Scan for the cell matching the given text and deliver its [X, Y] coordinate at center. 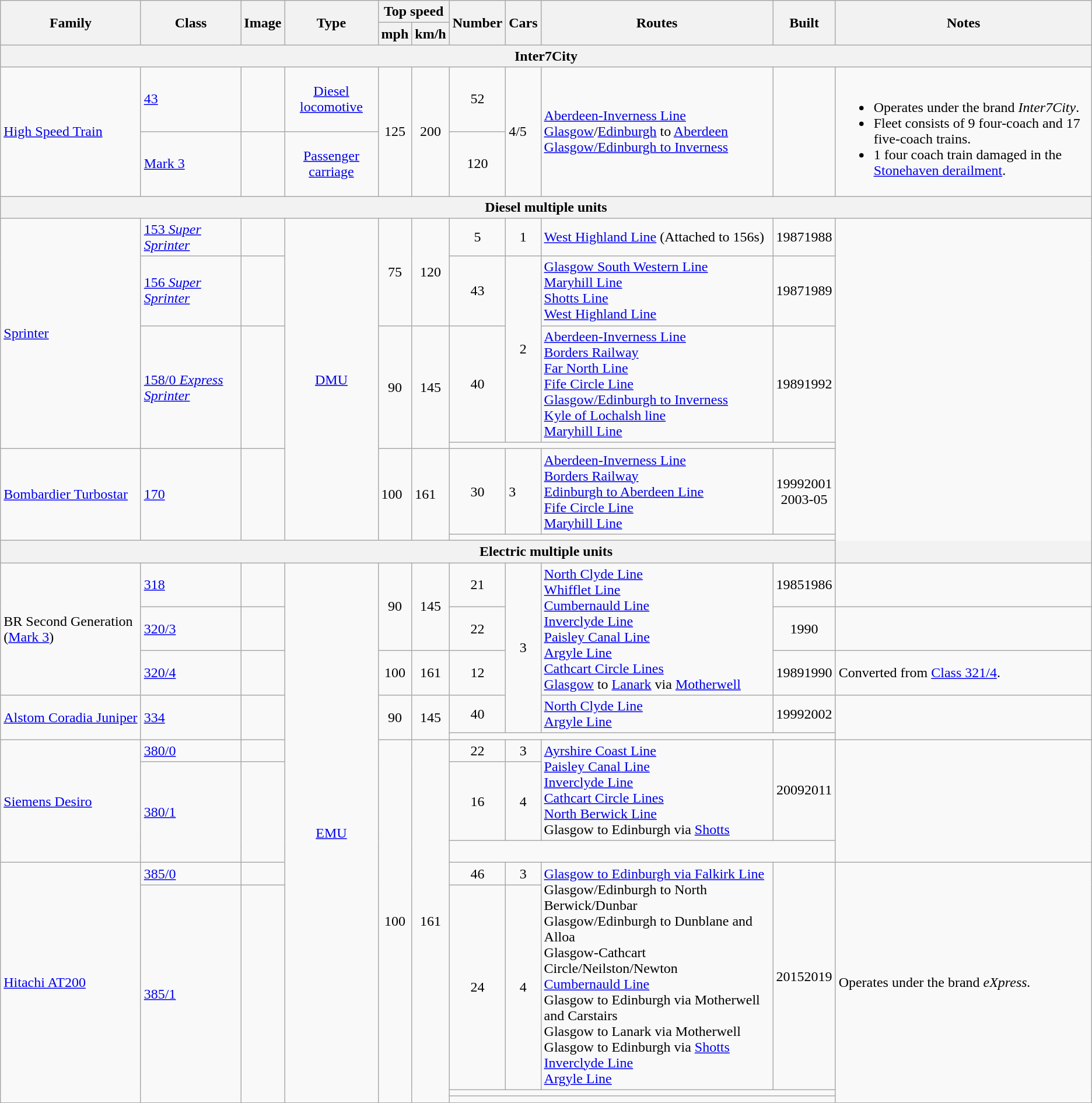
Inter7City [546, 56]
Number [477, 23]
Bombardier Turbostar [71, 495]
199920012003-05 [804, 491]
170 [191, 495]
385/0 [191, 874]
156 Super Sprinter [191, 290]
125 [395, 132]
Alstom Coradia Juniper [71, 717]
Type [331, 23]
Aberdeen-Inverness LineGlasgow/Edinburgh to AberdeenGlasgow/Edinburgh to Inverness [657, 132]
km/h [430, 34]
20092011 [804, 790]
Ayrshire Coast LinePaisley Canal LineInverclyde LineCathcart Circle LinesNorth Berwick LineGlasgow to Edinburgh via Shotts [657, 790]
Passenger carriage [331, 163]
20152019 [804, 976]
Diesel multiple units [546, 207]
West Highland Line (Attached to 156s) [657, 237]
Aberdeen-Inverness LineBorders RailwayFar North LineFife Circle LineGlasgow/Edinburgh to InvernessKyle of Lochalsh lineMaryhill Line [657, 384]
Routes [657, 23]
318 [191, 584]
North Clyde LineArgyle Line [657, 714]
2 [523, 349]
Class [191, 23]
380/1 [191, 812]
DMU [331, 379]
385/1 [191, 994]
4/5 [523, 132]
19891990 [804, 673]
5 [477, 237]
21 [477, 584]
Hitachi AT200 [71, 982]
200 [430, 132]
1 [523, 237]
380/0 [191, 751]
Sprinter [71, 334]
Converted from Class 321/4. [964, 673]
Electric multiple units [546, 551]
19871989 [804, 290]
320/3 [191, 629]
19891992 [804, 384]
Diesel locomotive [331, 99]
Notes [964, 23]
19871988 [804, 237]
BR Second Generation (Mark 3) [71, 629]
Siemens Desiro [71, 801]
320/4 [191, 673]
24 [477, 987]
Cars [523, 23]
16 [477, 801]
1990 [804, 629]
334 [191, 717]
Glasgow South Western LineMaryhill LineShotts LineWest Highland Line [657, 290]
30 [477, 491]
Mark 3 [191, 163]
Built [804, 23]
12 [477, 673]
158/0 Express Sprinter [191, 387]
North Clyde LineWhifflet LineCumbernauld LineInverclyde LinePaisley Canal LineArgyle LineCathcart Circle LinesGlasgow to Lanark via Motherwell [657, 629]
52 [477, 99]
Aberdeen-Inverness LineBorders RailwayEdinburgh to Aberdeen LineFife Circle LineMaryhill Line [657, 491]
High Speed Train [71, 132]
19992002 [804, 714]
Operates under the brand eXpress. [964, 982]
mph [395, 34]
75 [395, 272]
Image [262, 23]
46 [477, 874]
EMU [331, 832]
Top speed [414, 12]
Family [71, 23]
19851986 [804, 584]
Operates under the brand Inter7City.Fleet consists of 9 four-coach and 17 five-coach trains.1 four coach train damaged in the Stonehaven derailment. [964, 132]
153 Super Sprinter [191, 237]
